Search for the cell housing the specified text and yield its [x, y] center coordinate. 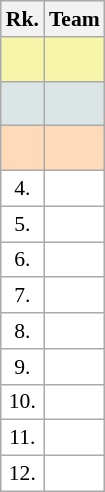
7. [22, 296]
11. [22, 438]
4. [22, 189]
5. [22, 224]
Rk. [22, 19]
Team [74, 19]
9. [22, 367]
10. [22, 402]
8. [22, 331]
6. [22, 260]
12. [22, 474]
